Identify which cell holds the provided text, then report its [X, Y] central coordinate. 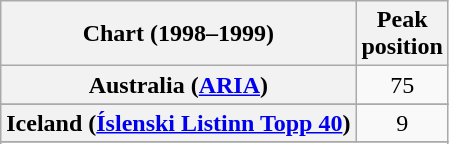
Chart (1998–1999) [178, 34]
Australia (ARIA) [178, 85]
9 [402, 123]
75 [402, 85]
Peakposition [402, 34]
Iceland (Íslenski Listinn Topp 40) [178, 123]
